Return [x, y] of the center of cell containing provided text 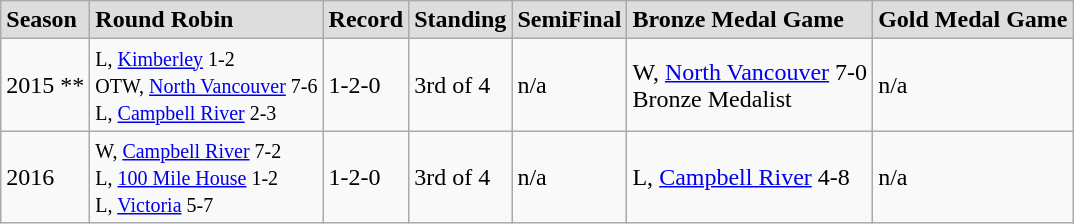
SemiFinal [570, 20]
Season [46, 20]
Record [366, 20]
W, North Vancouver 7-0 Bronze Medalist [750, 85]
L, Kimberley 1-2OTW, North Vancouver 7-6L, Campbell River 2-3 [206, 85]
Bronze Medal Game [750, 20]
Gold Medal Game [973, 20]
L, Campbell River 4-8 [750, 177]
2015 ** [46, 85]
Round Robin [206, 20]
2016 [46, 177]
W, Campbell River 7-2L, 100 Mile House 1-2L, Victoria 5-7 [206, 177]
Standing [460, 20]
